Search for the cell housing the specified text and yield its [X, Y] center coordinate. 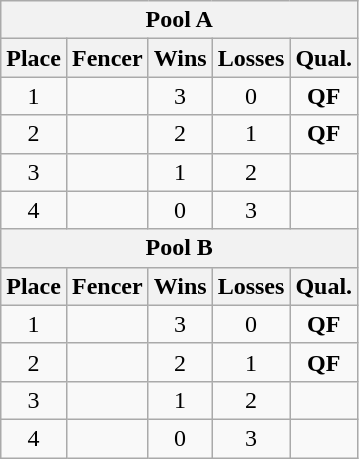
Pool A [180, 20]
Pool B [180, 248]
